Provide the (X, Y) coordinate of the cell's center where the given text is located.  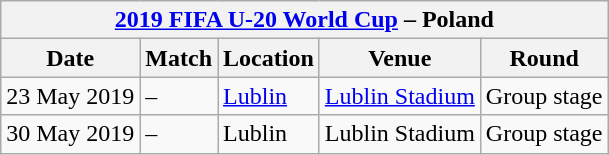
30 May 2019 (70, 134)
Location (269, 58)
Date (70, 58)
Match (179, 58)
Venue (400, 58)
23 May 2019 (70, 96)
2019 FIFA U-20 World Cup – Poland (304, 20)
Round (544, 58)
